Identify which cell holds the provided text, then report its (x, y) central coordinate. 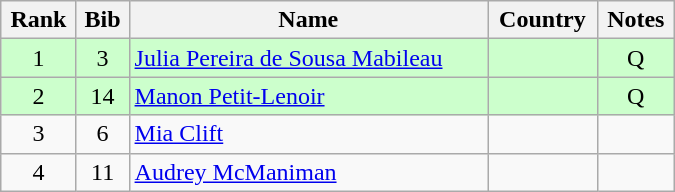
Bib (102, 20)
1 (38, 58)
11 (102, 172)
6 (102, 134)
14 (102, 96)
Name (308, 20)
2 (38, 96)
4 (38, 172)
Mia Clift (308, 134)
Julia Pereira de Sousa Mabileau (308, 58)
Notes (636, 20)
Audrey McManiman (308, 172)
Manon Petit-Lenoir (308, 96)
Country (543, 20)
Rank (38, 20)
